Output the (X, Y) coordinate of the center of the cell containing the given text.  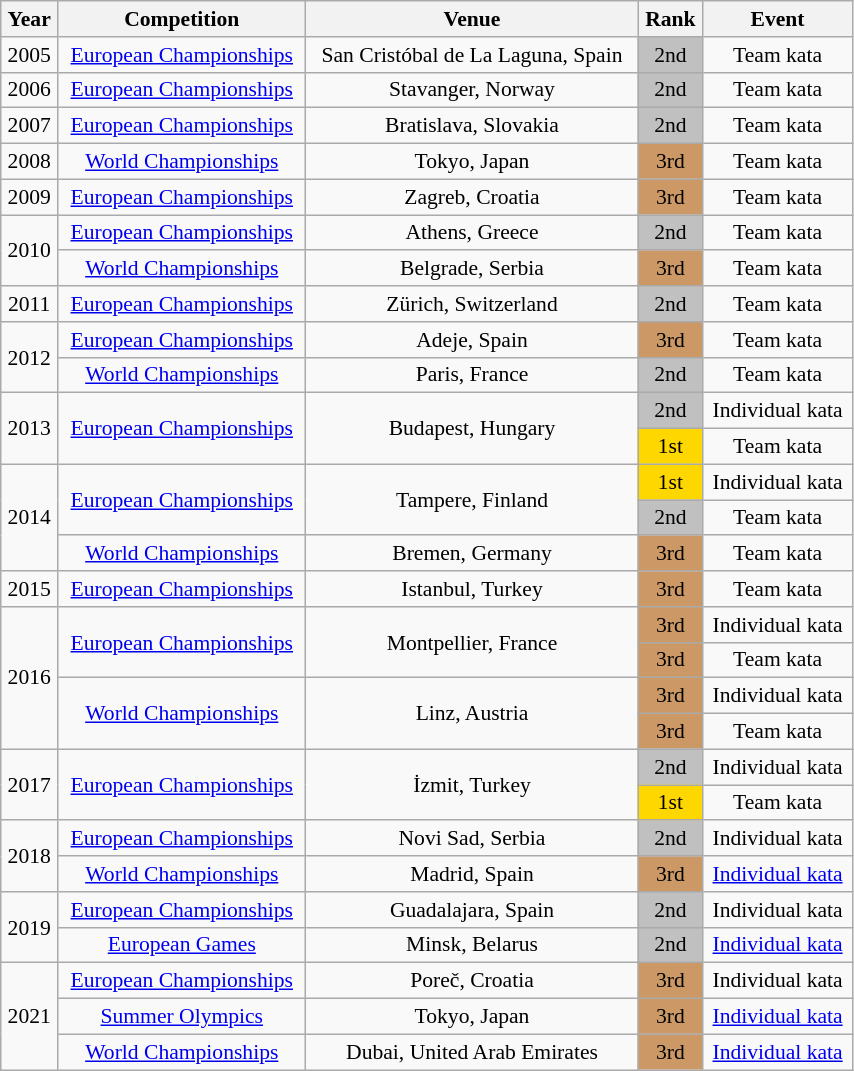
Dubai, United Arab Emirates (472, 1052)
2005 (30, 55)
Zürich, Switzerland (472, 304)
European Games (182, 945)
Tampere, Finland (472, 500)
Summer Olympics (182, 1017)
Athens, Greece (472, 233)
Paris, France (472, 375)
2018 (30, 856)
San Cristóbal de La Laguna, Spain (472, 55)
2012 (30, 358)
2008 (30, 162)
Bratislava, Slovakia (472, 126)
Adeje, Spain (472, 340)
2006 (30, 90)
2009 (30, 197)
2010 (30, 250)
Stavanger, Norway (472, 90)
2017 (30, 784)
Competition (182, 19)
Belgrade, Serbia (472, 269)
Year (30, 19)
Linz, Austria (472, 714)
2014 (30, 518)
Rank (670, 19)
2013 (30, 428)
2011 (30, 304)
2016 (30, 678)
Montpellier, France (472, 642)
Budapest, Hungary (472, 428)
Guadalajara, Spain (472, 910)
Zagreb, Croatia (472, 197)
Novi Sad, Serbia (472, 839)
2019 (30, 928)
Bremen, Germany (472, 554)
İzmit, Turkey (472, 784)
Venue (472, 19)
Madrid, Spain (472, 874)
2021 (30, 1016)
Poreč, Croatia (472, 981)
Minsk, Belarus (472, 945)
2015 (30, 589)
Istanbul, Turkey (472, 589)
Event (778, 19)
2007 (30, 126)
